Detect which cell encompasses the target text, then output its [x, y] center coordinate. 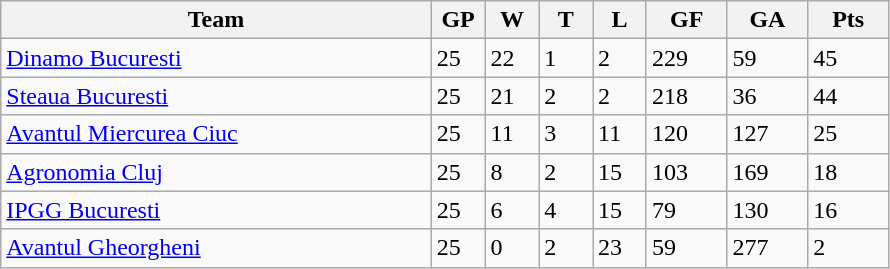
W [512, 20]
8 [512, 172]
169 [768, 172]
130 [768, 210]
L [620, 20]
0 [512, 248]
229 [686, 58]
120 [686, 134]
1 [566, 58]
Pts [848, 20]
GP [458, 20]
16 [848, 210]
218 [686, 96]
21 [512, 96]
Dinamo Bucuresti [216, 58]
45 [848, 58]
22 [512, 58]
44 [848, 96]
4 [566, 210]
23 [620, 248]
Agronomia Cluj [216, 172]
127 [768, 134]
103 [686, 172]
Avantul Gheorgheni [216, 248]
T [566, 20]
GA [768, 20]
Team [216, 20]
Steaua Bucuresti [216, 96]
IPGG Bucuresti [216, 210]
18 [848, 172]
79 [686, 210]
GF [686, 20]
6 [512, 210]
277 [768, 248]
36 [768, 96]
3 [566, 134]
Avantul Miercurea Ciuc [216, 134]
